Return the [X, Y] coordinate for the center point of the cell that contains the specified text.  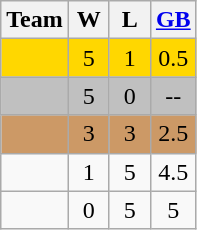
-- [173, 96]
W [88, 20]
Team [35, 20]
4.5 [173, 172]
0.5 [173, 58]
L [130, 20]
GB [173, 20]
2.5 [173, 134]
